Find where the given text appears and provide that cell's center as [X, Y] coordinate. 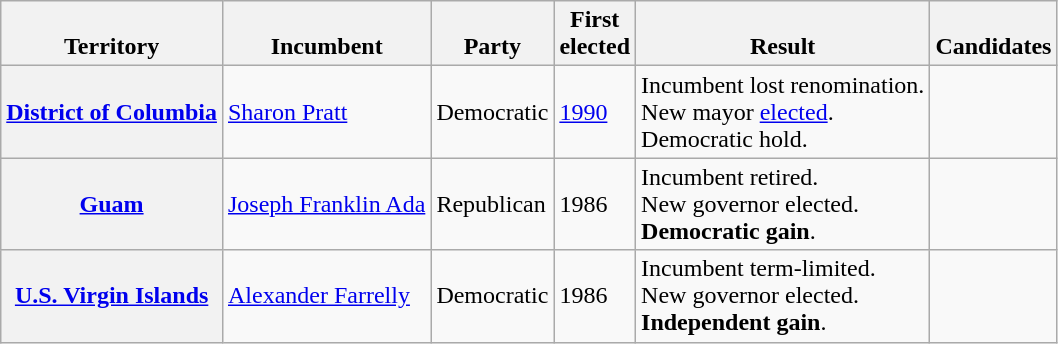
1990 [595, 112]
Incumbent retired.New governor elected.Democratic gain. [783, 204]
Territory [112, 34]
Guam [112, 204]
Alexander Farrelly [326, 296]
Incumbent [326, 34]
Incumbent lost renomination.New mayor elected.Democratic hold. [783, 112]
District of Columbia [112, 112]
Republican [492, 204]
Incumbent term-limited.New governor elected.Independent gain. [783, 296]
Party [492, 34]
Result [783, 34]
Sharon Pratt [326, 112]
U.S. Virgin Islands [112, 296]
Joseph Franklin Ada [326, 204]
Candidates [994, 34]
Firstelected [595, 34]
